From the cell containing the given text, extract its center point as [X, Y] coordinate. 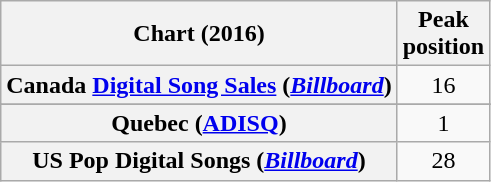
Chart (2016) [199, 34]
Canada Digital Song Sales (Billboard) [199, 85]
16 [443, 85]
US Pop Digital Songs (Billboard) [199, 161]
Peak position [443, 34]
Quebec (ADISQ) [199, 123]
1 [443, 123]
28 [443, 161]
